Determine the [x, y] coordinate at the center of the cell enclosing the given text.  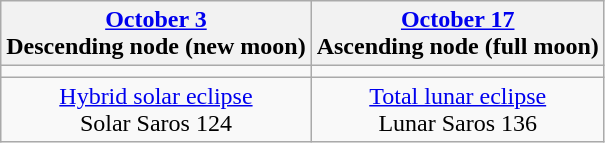
Total lunar eclipseLunar Saros 136 [458, 110]
Hybrid solar eclipseSolar Saros 124 [156, 110]
October 3Descending node (new moon) [156, 34]
October 17Ascending node (full moon) [458, 34]
